For the text-containing cell, return its midpoint in [x, y] coordinate format. 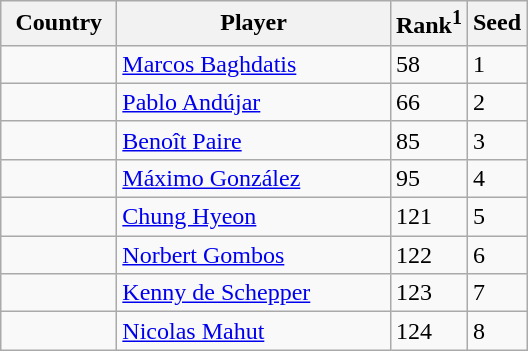
8 [496, 331]
6 [496, 255]
58 [428, 64]
Marcos Baghdatis [254, 64]
Pablo Andújar [254, 102]
Máximo González [254, 178]
5 [496, 217]
Benoît Paire [254, 140]
Rank1 [428, 24]
85 [428, 140]
95 [428, 178]
4 [496, 178]
123 [428, 293]
Seed [496, 24]
Norbert Gombos [254, 255]
Player [254, 24]
Kenny de Schepper [254, 293]
124 [428, 331]
3 [496, 140]
2 [496, 102]
Country [59, 24]
Nicolas Mahut [254, 331]
122 [428, 255]
1 [496, 64]
Chung Hyeon [254, 217]
121 [428, 217]
66 [428, 102]
7 [496, 293]
